Extract the (X, Y) coordinate from the center of the cell holding the provided text.  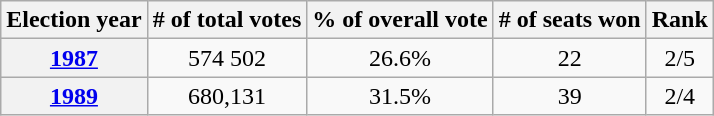
Rank (680, 20)
1989 (74, 96)
22 (570, 58)
680,131 (227, 96)
39 (570, 96)
2/4 (680, 96)
Election year (74, 20)
% of overall vote (400, 20)
574 502 (227, 58)
# of seats won (570, 20)
26.6% (400, 58)
1987 (74, 58)
# of total votes (227, 20)
31.5% (400, 96)
2/5 (680, 58)
